Determine the [X, Y] coordinate at the center of the cell enclosing the given text.  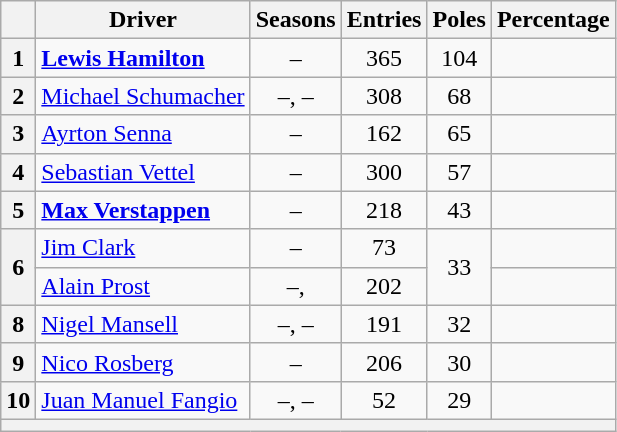
Driver [143, 20]
32 [459, 324]
308 [384, 96]
52 [384, 400]
191 [384, 324]
Max Verstappen [143, 210]
Juan Manuel Fangio [143, 400]
68 [459, 96]
Lewis Hamilton [143, 58]
Nico Rosberg [143, 362]
10 [18, 400]
73 [384, 248]
Seasons [296, 20]
300 [384, 172]
218 [384, 210]
4 [18, 172]
1 [18, 58]
9 [18, 362]
43 [459, 210]
3 [18, 134]
65 [459, 134]
202 [384, 286]
Jim Clark [143, 248]
33 [459, 267]
162 [384, 134]
Sebastian Vettel [143, 172]
Alain Prost [143, 286]
Percentage [553, 20]
8 [18, 324]
57 [459, 172]
29 [459, 400]
206 [384, 362]
Michael Schumacher [143, 96]
Ayrton Senna [143, 134]
104 [459, 58]
5 [18, 210]
Nigel Mansell [143, 324]
Poles [459, 20]
6 [18, 267]
365 [384, 58]
–, [296, 286]
Entries [384, 20]
2 [18, 96]
30 [459, 362]
